Find where the given text appears and provide that cell's center as (x, y) coordinate. 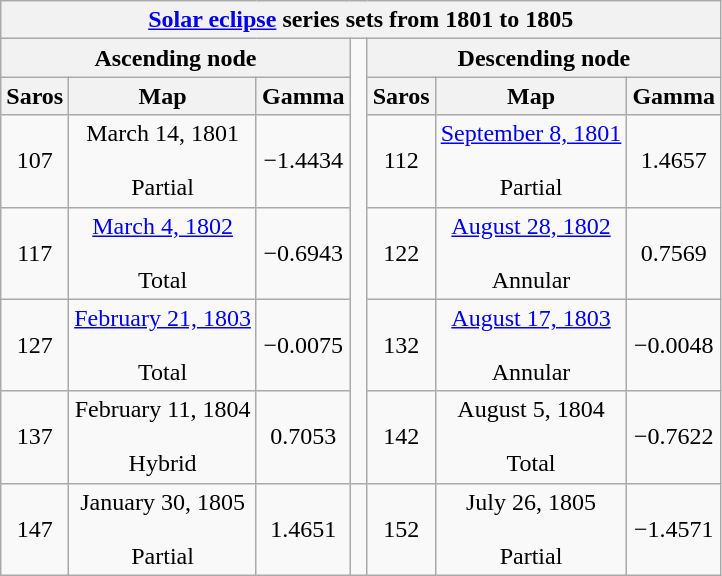
March 14, 1801Partial (163, 161)
1.4657 (674, 161)
−0.0048 (674, 345)
August 5, 1804Total (531, 437)
127 (35, 345)
−1.4571 (674, 529)
February 21, 1803Total (163, 345)
−0.0075 (303, 345)
107 (35, 161)
September 8, 1801Partial (531, 161)
142 (401, 437)
Descending node (544, 58)
−0.7622 (674, 437)
152 (401, 529)
0.7053 (303, 437)
August 17, 1803Annular (531, 345)
137 (35, 437)
August 28, 1802Annular (531, 253)
−1.4434 (303, 161)
117 (35, 253)
Ascending node (176, 58)
−0.6943 (303, 253)
March 4, 1802Total (163, 253)
1.4651 (303, 529)
0.7569 (674, 253)
132 (401, 345)
February 11, 1804Hybrid (163, 437)
112 (401, 161)
July 26, 1805Partial (531, 529)
147 (35, 529)
Solar eclipse series sets from 1801 to 1805 (361, 20)
January 30, 1805Partial (163, 529)
122 (401, 253)
